Pinpoint the cell where the given text exists, returning its (X, Y) midpoint coordinate. 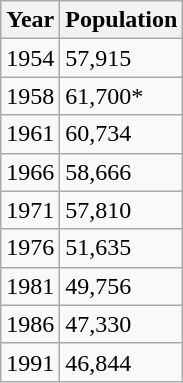
58,666 (122, 172)
47,330 (122, 324)
61,700* (122, 96)
51,635 (122, 248)
1961 (30, 134)
57,810 (122, 210)
1991 (30, 362)
49,756 (122, 286)
1976 (30, 248)
46,844 (122, 362)
1981 (30, 286)
57,915 (122, 58)
1971 (30, 210)
1954 (30, 58)
1966 (30, 172)
Year (30, 20)
1986 (30, 324)
60,734 (122, 134)
1958 (30, 96)
Population (122, 20)
